Capture the cell that displays the provided text and extract its (X, Y) central coordinate. 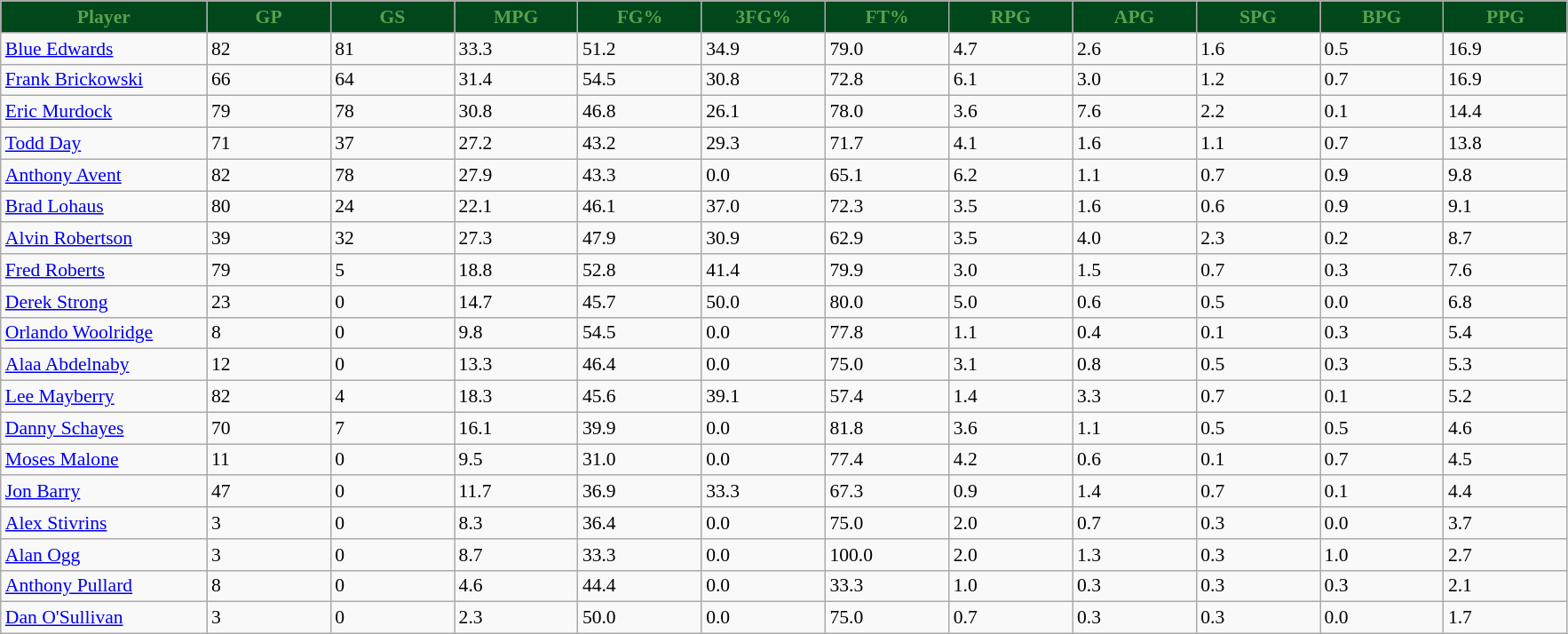
Moses Malone (104, 460)
1.5 (1135, 270)
62.9 (886, 239)
100.0 (886, 555)
FT% (886, 17)
3FG% (764, 17)
26.1 (764, 112)
Lee Mayberry (104, 397)
1.7 (1506, 618)
1.3 (1135, 555)
Alaa Abdelnaby (104, 365)
45.6 (639, 397)
3.7 (1506, 523)
Frank Brickowski (104, 80)
36.9 (639, 492)
5.0 (1010, 302)
7 (392, 428)
43.2 (639, 144)
39.1 (764, 397)
3.3 (1135, 397)
GP (268, 17)
2.7 (1506, 555)
2.6 (1135, 49)
1.2 (1257, 80)
Eric Murdock (104, 112)
14.7 (517, 302)
70 (268, 428)
Anthony Avent (104, 175)
72.8 (886, 80)
51.2 (639, 49)
Blue Edwards (104, 49)
16.1 (517, 428)
2.1 (1506, 586)
57.4 (886, 397)
RPG (1010, 17)
4.1 (1010, 144)
9.1 (1506, 207)
36.4 (639, 523)
4.5 (1506, 460)
47 (268, 492)
SPG (1257, 17)
APG (1135, 17)
6.1 (1010, 80)
72.3 (886, 207)
Fred Roberts (104, 270)
11.7 (517, 492)
5.4 (1506, 333)
0.4 (1135, 333)
18.3 (517, 397)
81 (392, 49)
46.1 (639, 207)
Alex Stivrins (104, 523)
12 (268, 365)
Player (104, 17)
77.8 (886, 333)
47.9 (639, 239)
67.3 (886, 492)
Derek Strong (104, 302)
27.2 (517, 144)
46.8 (639, 112)
GS (392, 17)
4.0 (1135, 239)
Orlando Woolridge (104, 333)
BPG (1382, 17)
0.8 (1135, 365)
80.0 (886, 302)
14.4 (1506, 112)
4.4 (1506, 492)
39.9 (639, 428)
78.0 (886, 112)
30.9 (764, 239)
31.0 (639, 460)
80 (268, 207)
46.4 (639, 365)
24 (392, 207)
39 (268, 239)
71.7 (886, 144)
37 (392, 144)
23 (268, 302)
18.8 (517, 270)
79.0 (886, 49)
41.4 (764, 270)
13.8 (1506, 144)
Anthony Pullard (104, 586)
71 (268, 144)
5 (392, 270)
27.3 (517, 239)
Dan O'Sullivan (104, 618)
66 (268, 80)
13.3 (517, 365)
5.2 (1506, 397)
44.4 (639, 586)
5.3 (1506, 365)
PPG (1506, 17)
Jon Barry (104, 492)
Alan Ogg (104, 555)
79.9 (886, 270)
Todd Day (104, 144)
77.4 (886, 460)
MPG (517, 17)
4.7 (1010, 49)
6.2 (1010, 175)
Brad Lohaus (104, 207)
45.7 (639, 302)
9.5 (517, 460)
11 (268, 460)
4.2 (1010, 460)
0.2 (1382, 239)
Danny Schayes (104, 428)
8.3 (517, 523)
81.8 (886, 428)
22.1 (517, 207)
Alvin Robertson (104, 239)
43.3 (639, 175)
32 (392, 239)
27.9 (517, 175)
64 (392, 80)
37.0 (764, 207)
34.9 (764, 49)
65.1 (886, 175)
3.1 (1010, 365)
52.8 (639, 270)
6.8 (1506, 302)
FG% (639, 17)
31.4 (517, 80)
4 (392, 397)
2.2 (1257, 112)
29.3 (764, 144)
